Scan for the cell matching the given text and deliver its (x, y) coordinate at center. 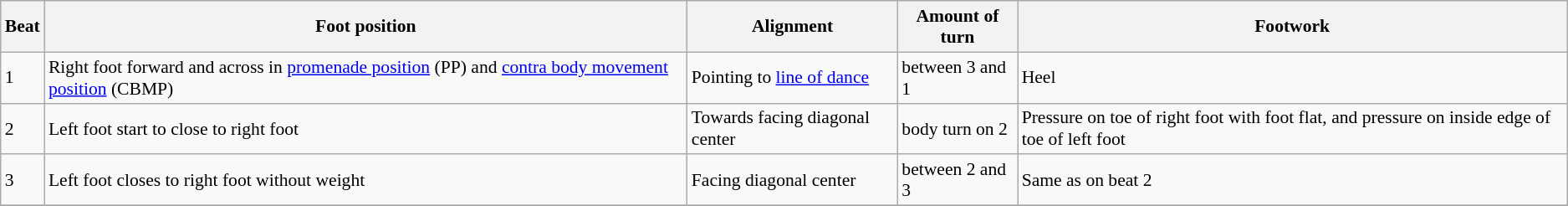
3 (23, 181)
body turn on 2 (957, 129)
Beat (23, 27)
Heel (1293, 77)
Towards facing diagonal center (793, 129)
Foot position (366, 27)
Footwork (1293, 27)
Pressure on toe of right foot with foot flat, and pressure on inside edge of toe of left foot (1293, 129)
2 (23, 129)
Left foot start to close to right foot (366, 129)
Pointing to line of dance (793, 77)
between 3 and 1 (957, 77)
Left foot closes to right foot without weight (366, 181)
Facing diagonal center (793, 181)
Same as on beat 2 (1293, 181)
Amount of turn (957, 27)
1 (23, 77)
Right foot forward and across in promenade position (PP) and contra body movement position (CBMP) (366, 77)
Alignment (793, 27)
between 2 and 3 (957, 181)
